Scan for the cell matching the given text and deliver its (X, Y) coordinate at center. 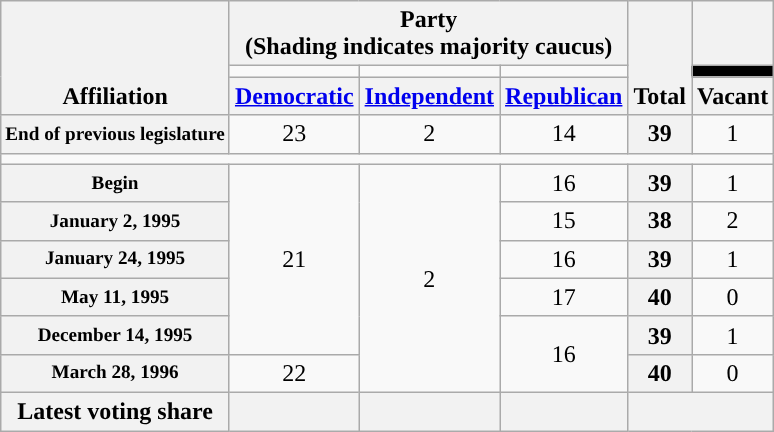
17 (564, 297)
38 (660, 221)
Democratic (294, 96)
Vacant (733, 96)
21 (294, 259)
22 (294, 373)
Latest voting share (116, 411)
January 24, 1995 (116, 259)
December 14, 1995 (116, 335)
23 (294, 134)
Affiliation (116, 58)
14 (564, 134)
Total (660, 58)
Party (Shading indicates majority caucus) (428, 34)
End of previous legislature (116, 134)
May 11, 1995 (116, 297)
Republican (564, 96)
March 28, 1996 (116, 373)
Independent (429, 96)
15 (564, 221)
January 2, 1995 (116, 221)
Begin (116, 183)
